Identify which cell holds the provided text, then report its (X, Y) central coordinate. 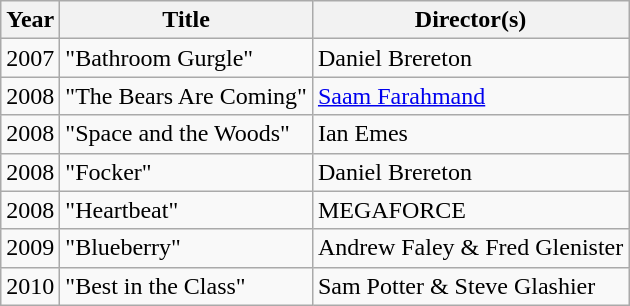
"Best in the Class" (186, 286)
"Bathroom Gurgle" (186, 58)
Year (30, 20)
Ian Emes (470, 134)
Director(s) (470, 20)
2009 (30, 248)
Sam Potter & Steve Glashier (470, 286)
"The Bears Are Coming" (186, 96)
Saam Farahmand (470, 96)
2010 (30, 286)
"Blueberry" (186, 248)
2007 (30, 58)
"Focker" (186, 172)
Title (186, 20)
"Heartbeat" (186, 210)
"Space and the Woods" (186, 134)
Andrew Faley & Fred Glenister (470, 248)
MEGAFORCE (470, 210)
